Capture the cell that displays the provided text and extract its (X, Y) central coordinate. 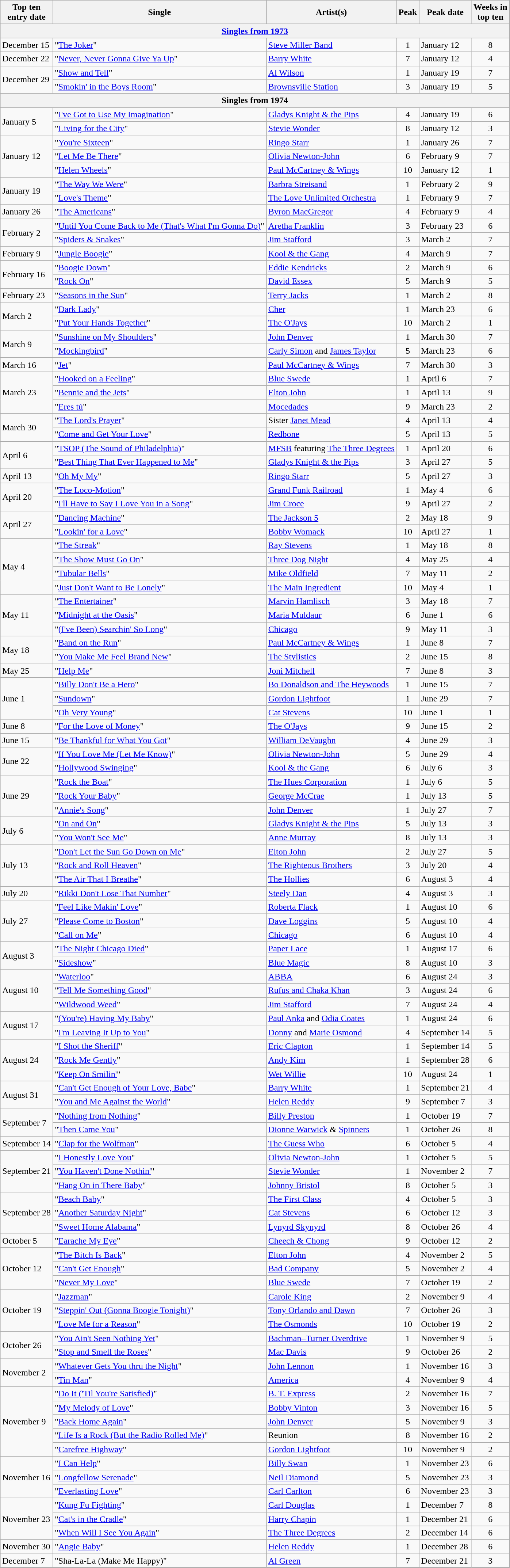
"Steppin' Out (Gonna Boogie Tonight)" (159, 1310)
"Be Thankful for What You Got" (159, 740)
Steve Miller Band (331, 45)
"Rock Your Baby" (159, 796)
Wet Willie (331, 1074)
Peak (408, 12)
"When Will I See You Again" (159, 1533)
"Dark Lady" (159, 309)
Brownsville Station (331, 87)
"Boogie Down" (159, 267)
The First Class (331, 1199)
Al Green (331, 1561)
"On and On" (159, 823)
Anne Murray (331, 837)
March 16 (27, 365)
Lynyrd Skynyrd (331, 1227)
"Oh Very Young" (159, 712)
"Smokin' in the Boys Room" (159, 87)
The Hues Corporation (331, 782)
Eddie Kendricks (331, 267)
"The Way We Were" (159, 184)
ABBA (331, 977)
"Just Don't Want to Be Lonely" (159, 587)
"I'm Leaving It Up to You" (159, 1032)
January 5 (27, 121)
"Don't Let the Sun Go Down on Me" (159, 852)
Joni Mitchell (331, 671)
Steely Dan (331, 893)
"You Haven't Done Nothin'" (159, 1171)
Bo Donaldson and The Heywoods (331, 685)
B. T. Express (331, 1394)
"Kung Fu Fighting" (159, 1505)
Marvin Hamlisch (331, 601)
"Rock On" (159, 281)
December 28 (445, 1547)
Aretha Franklin (331, 226)
The Jackson 5 (331, 518)
"Jet" (159, 365)
"Tubular Bells" (159, 573)
"Tin Man" (159, 1380)
Three Dog Night (331, 559)
"Beach Baby" (159, 1199)
Carole King (331, 1297)
"Love Me for a Reason" (159, 1324)
"You Won't See Me" (159, 837)
Single (159, 12)
"The Americans" (159, 212)
"The Air That I Breathe" (159, 879)
"Rikki Don't Lose That Number" (159, 893)
Johnny Bristol (331, 1185)
"Another Saturday Night" (159, 1213)
MFSB featuring The Three Degrees (331, 448)
"You're Sixteen" (159, 142)
"The Entertainer" (159, 601)
Grand Funk Railroad (331, 490)
The Righteous Brothers (331, 865)
June 22 (27, 761)
"Wildwood Weed" (159, 1004)
Bachman–Turner Overdrive (331, 1338)
"Lookin' for a Love" (159, 532)
Mike Oldfield (331, 573)
Byron MacGregor (331, 212)
"Eres tú" (159, 407)
Blue Magic (331, 963)
David Essex (331, 281)
"The Night Chicago Died" (159, 949)
Bad Company (331, 1268)
Carl Douglas (331, 1505)
"Do It ('Til You're Satisfied)" (159, 1394)
Andy Kim (331, 1060)
"Sweet Home Alabama" (159, 1227)
"Best Thing That Ever Happened to Me" (159, 462)
"The Bitch Is Back" (159, 1255)
"You and Me Against the World" (159, 1102)
Peak date (445, 12)
Paper Lace (331, 949)
"I'll Have to Say I Love You in a Song" (159, 504)
Billy Preston (331, 1116)
"Waterloo" (159, 977)
"Show and Tell" (159, 73)
Maria Muldaur (331, 615)
"Feel Like Makin' Love" (159, 907)
"Longfellow Serenade" (159, 1477)
"Can't Get Enough" (159, 1268)
December 29 (27, 80)
"You Make Me Feel Brand New" (159, 657)
"Billy Don't Be a Hero" (159, 685)
Singles from 1974 (255, 100)
August 31 (27, 1095)
Carl Carlton (331, 1491)
"The Lord's Prayer" (159, 420)
"Rock and Roll Heaven" (159, 865)
"Back Home Again" (159, 1422)
Dave Loggins (331, 921)
Eric Clapton (331, 1046)
Bobby Womack (331, 532)
"Then Came You" (159, 1130)
"I Can Help" (159, 1463)
Cher (331, 309)
"Put Your Hands Together" (159, 323)
"Seasons in the Sun" (159, 295)
Jim Croce (331, 504)
"Help Me" (159, 671)
Neil Diamond (331, 1477)
Cheech & Chong (331, 1241)
"Spiders & Snakes" (159, 240)
John Lennon (331, 1366)
"Tell Me Something Good" (159, 990)
"Sha-La-La (Make Me Happy)" (159, 1561)
"Band on the Run" (159, 643)
"My Melody of Love" (159, 1408)
"Life Is a Rock (But the Radio Rolled Me)" (159, 1435)
"For the Love of Money" (159, 726)
Billy Swan (331, 1463)
Roberta Flack (331, 907)
"(I've Been) Searchin' So Long" (159, 629)
"Rock the Boat" (159, 782)
Weeks intop ten (490, 12)
Paul Anka and Odia Coates (331, 1018)
"Sundown" (159, 699)
Top tenentry date (27, 12)
"Hooked on a Feeling" (159, 378)
Reunion (331, 1435)
Tony Orlando and Dawn (331, 1310)
The Love Unlimited Orchestra (331, 198)
"Come and Get Your Love" (159, 434)
"If You Love Me (Let Me Know)" (159, 754)
"Call on Me" (159, 935)
"The Show Must Go On" (159, 559)
The Hollies (331, 879)
December 22 (27, 59)
"Earache My Eye" (159, 1241)
America (331, 1380)
William DeVaughn (331, 740)
Mocedades (331, 407)
"Jazzman" (159, 1297)
"Jungle Boogie" (159, 254)
November 30 (27, 1547)
Rufus and Chaka Khan (331, 990)
"Keep On Smilin'" (159, 1074)
"I Honestly Love You" (159, 1157)
"Whatever Gets You thru the Night" (159, 1366)
"Bennie and the Jets" (159, 392)
Singles from 1973 (255, 31)
Sister Janet Mead (331, 420)
"Love's Theme" (159, 198)
December 14 (445, 1533)
"Everlasting Love" (159, 1491)
The Osmonds (331, 1324)
"TSOP (The Sound of Philadelphia)" (159, 448)
Carly Simon and James Taylor (331, 351)
Ray Stevens (331, 545)
"I Shot the Sheriff" (159, 1046)
"Sideshow" (159, 963)
Bobby Vinton (331, 1408)
Donny and Marie Osmond (331, 1032)
"Cat's in the Cradle" (159, 1519)
"Rock Me Gently" (159, 1060)
"Dancing Machine" (159, 518)
"Clap for the Wolfman" (159, 1143)
"Oh My My" (159, 476)
"Can't Get Enough of Your Love, Babe" (159, 1088)
"Mockingbird" (159, 351)
December 15 (27, 45)
"Living for the City" (159, 128)
Dionne Warwick & Spinners (331, 1130)
"Until You Come Back to Me (That's What I'm Gonna Do)" (159, 226)
The Three Degrees (331, 1533)
February 16 (27, 274)
"Let Me Be There" (159, 156)
Mac Davis (331, 1352)
"(You're) Having My Baby" (159, 1018)
Redbone (331, 434)
Al Wilson (331, 73)
Terry Jacks (331, 295)
Barbra Streisand (331, 184)
"Hollywood Swinging" (159, 768)
"The Joker" (159, 45)
"Nothing from Nothing" (159, 1116)
"Midnight at the Oasis" (159, 615)
George McCrae (331, 796)
"Annie's Song" (159, 810)
"Hang On in There Baby" (159, 1185)
"Helen Wheels" (159, 170)
The Stylistics (331, 657)
Artist(s) (331, 12)
Harry Chapin (331, 1519)
The Main Ingredient (331, 587)
The Guess Who (331, 1143)
"Never My Love" (159, 1282)
"You Ain't Seen Nothing Yet" (159, 1338)
"The Streak" (159, 545)
"Carefree Highway" (159, 1449)
"Never, Never Gonna Give Ya Up" (159, 59)
"Angie Baby" (159, 1547)
"I've Got to Use My Imagination" (159, 114)
"Sunshine on My Shoulders" (159, 337)
"Stop and Smell the Roses" (159, 1352)
"Please Come to Boston" (159, 921)
"The Loco-Motion" (159, 490)
